Scan for the cell matching the given text and deliver its [x, y] coordinate at center. 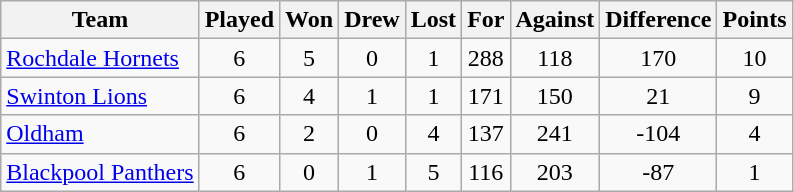
2 [310, 134]
Drew [372, 20]
Blackpool Panthers [100, 172]
150 [555, 96]
Rochdale Hornets [100, 58]
288 [486, 58]
10 [754, 58]
170 [658, 58]
9 [754, 96]
171 [486, 96]
Played [239, 20]
21 [658, 96]
Oldham [100, 134]
Won [310, 20]
241 [555, 134]
116 [486, 172]
Points [754, 20]
Team [100, 20]
203 [555, 172]
-104 [658, 134]
118 [555, 58]
Against [555, 20]
For [486, 20]
Lost [433, 20]
-87 [658, 172]
137 [486, 134]
Swinton Lions [100, 96]
Difference [658, 20]
